Identify which cell holds the provided text, then report its [X, Y] central coordinate. 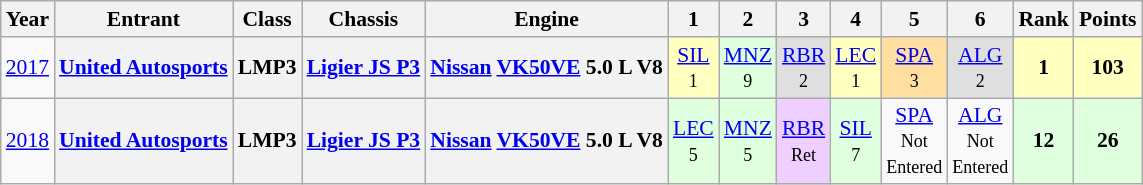
ALGNotEntered [980, 142]
RBR2 [804, 68]
12 [1044, 142]
RBRRet [804, 142]
SIL1 [694, 68]
2017 [28, 68]
MNZ5 [748, 142]
2018 [28, 142]
6 [980, 19]
Chassis [364, 19]
103 [1108, 68]
Rank [1044, 19]
SIL7 [856, 142]
Points [1108, 19]
LEC1 [856, 68]
Engine [546, 19]
MNZ9 [748, 68]
26 [1108, 142]
SPA3 [914, 68]
2 [748, 19]
Year [28, 19]
ALG2 [980, 68]
LEC5 [694, 142]
SPANotEntered [914, 142]
5 [914, 19]
Entrant [144, 19]
3 [804, 19]
Class [268, 19]
4 [856, 19]
